From the cell containing the given text, extract its center point as (x, y) coordinate. 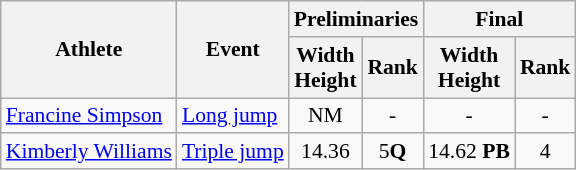
Preliminaries (356, 19)
Francine Simpson (89, 116)
5Q (392, 152)
Kimberly Williams (89, 152)
14.62 PB (469, 152)
Event (233, 50)
4 (546, 152)
Triple jump (233, 152)
Final (499, 19)
Athlete (89, 50)
Long jump (233, 116)
14.36 (326, 152)
NM (326, 116)
